Determine the (X, Y) coordinate at the center of the cell enclosing the given text.  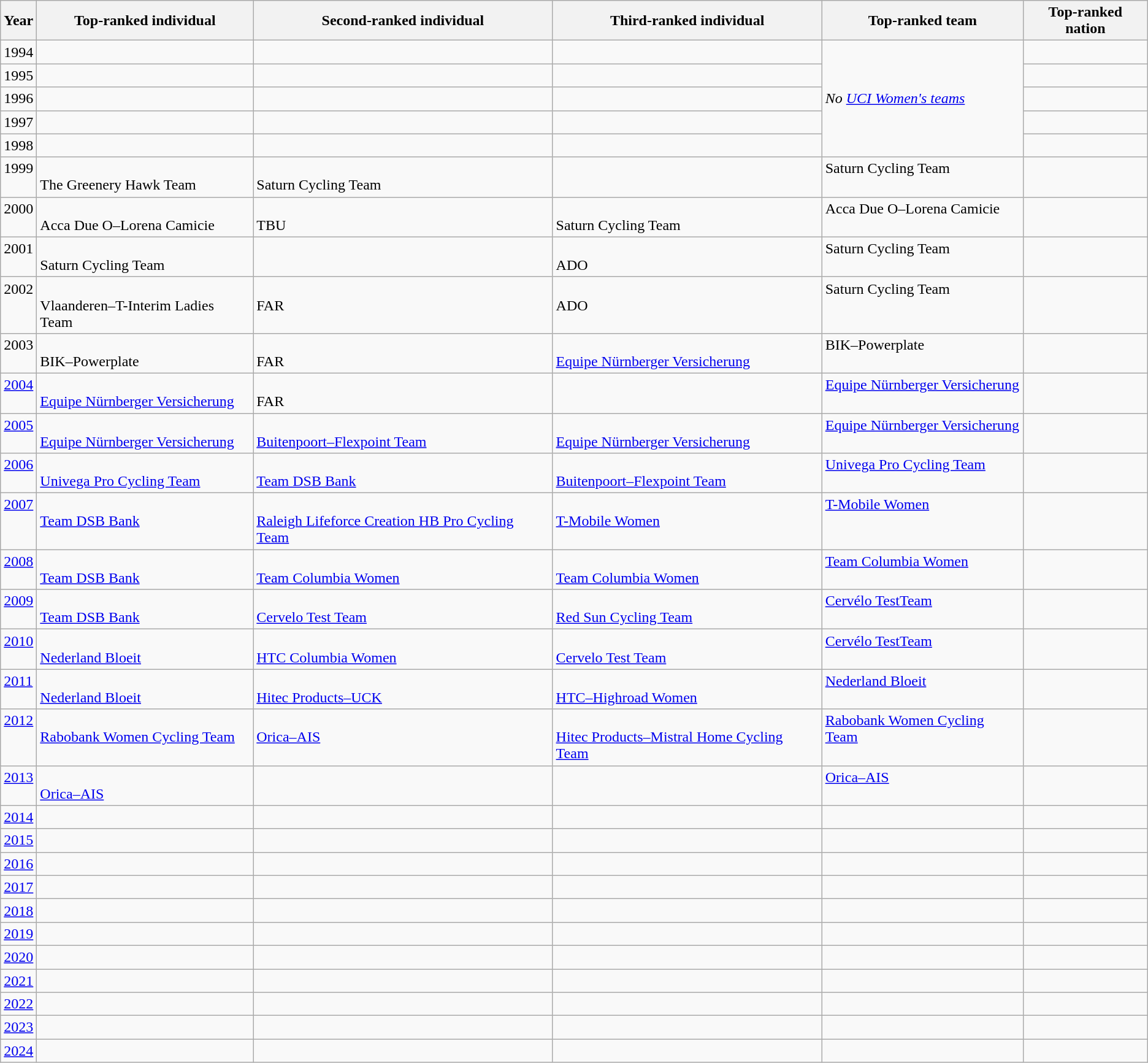
No UCI Women's teams (922, 99)
The Greenery Hawk Team (145, 177)
Vlaanderen–T-Interim Ladies Team (145, 305)
2020 (18, 957)
1996 (18, 99)
2022 (18, 1004)
Third-ranked individual (687, 21)
2013 (18, 785)
2011 (18, 689)
Second-ranked individual (403, 21)
2012 (18, 737)
Hitec Products–UCK (403, 689)
2014 (18, 817)
Hitec Products–Mistral Home Cycling Team (687, 737)
2015 (18, 840)
2018 (18, 910)
1995 (18, 75)
2017 (18, 887)
2019 (18, 934)
2024 (18, 1051)
2007 (18, 521)
Year (18, 21)
1997 (18, 122)
2003 (18, 353)
2016 (18, 864)
2005 (18, 433)
2008 (18, 569)
1998 (18, 145)
Top-ranked nation (1085, 21)
Top-ranked team (922, 21)
2001 (18, 256)
2004 (18, 393)
2010 (18, 649)
1999 (18, 177)
Red Sun Cycling Team (687, 610)
HTC–Highroad Women (687, 689)
2006 (18, 474)
2023 (18, 1027)
HTC Columbia Women (403, 649)
2009 (18, 610)
2002 (18, 305)
2000 (18, 217)
1994 (18, 52)
TBU (403, 217)
Top-ranked individual (145, 21)
Raleigh Lifeforce Creation HB Pro Cycling Team (403, 521)
2021 (18, 981)
